Scan for the cell matching the given text and deliver its [x, y] coordinate at center. 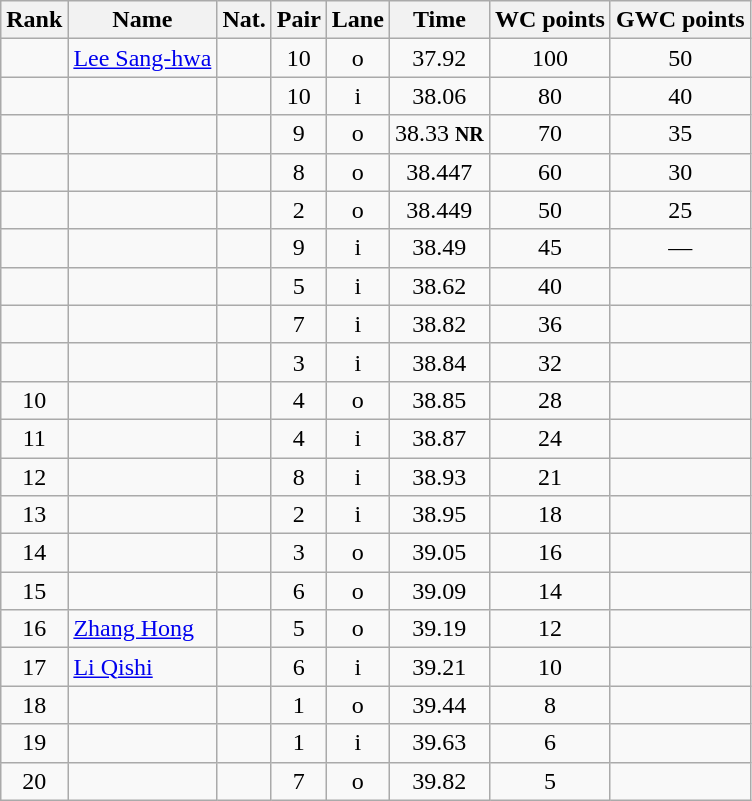
100 [550, 58]
13 [34, 515]
Lane [358, 20]
39.05 [439, 553]
38.449 [439, 210]
Name [142, 20]
38.33 NR [439, 134]
19 [34, 743]
24 [550, 438]
15 [34, 591]
32 [550, 362]
38.82 [439, 324]
38.93 [439, 477]
28 [550, 400]
38.95 [439, 515]
GWC points [680, 20]
39.63 [439, 743]
Rank [34, 20]
38.85 [439, 400]
38.87 [439, 438]
Li Qishi [142, 667]
30 [680, 172]
39.82 [439, 781]
Lee Sang-hwa [142, 58]
Zhang Hong [142, 629]
37.92 [439, 58]
80 [550, 96]
Nat. [244, 20]
39.19 [439, 629]
Time [439, 20]
11 [34, 438]
21 [550, 477]
38.49 [439, 248]
36 [550, 324]
39.21 [439, 667]
17 [34, 667]
38.06 [439, 96]
— [680, 248]
20 [34, 781]
25 [680, 210]
38.447 [439, 172]
38.84 [439, 362]
70 [550, 134]
39.09 [439, 591]
WC points [550, 20]
35 [680, 134]
60 [550, 172]
38.62 [439, 286]
45 [550, 248]
39.44 [439, 705]
Pair [298, 20]
